Return the (x, y) coordinate for the center point of the cell that contains the specified text.  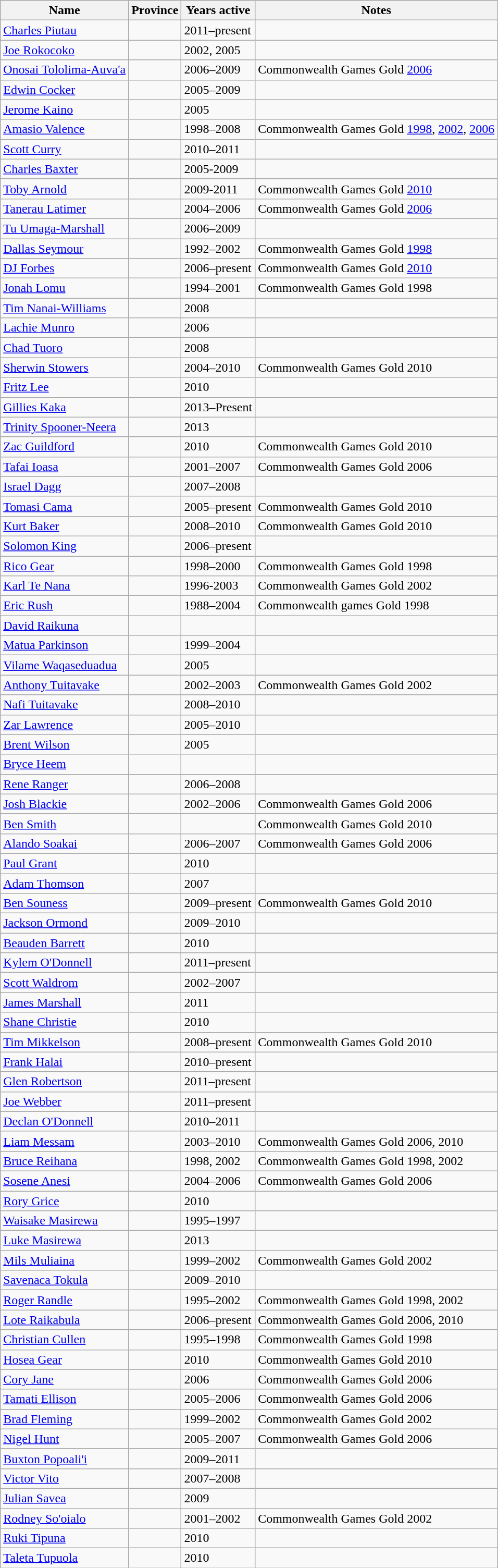
2010–present (218, 1062)
1998, 2002 (218, 1161)
Jackson Ormond (65, 923)
Toby Arnold (65, 189)
1998–2008 (218, 129)
2013–Present (218, 407)
Joe Webber (65, 1101)
Glen Robertson (65, 1082)
Anthony Tuitavake (65, 685)
Nigel Hunt (65, 1439)
Name (65, 10)
Rene Ranger (65, 784)
2006–2008 (218, 784)
Tamati Ellison (65, 1399)
Ruki Tipuna (65, 1538)
Jerome Kaino (65, 109)
Lote Raikabula (65, 1320)
Solomon King (65, 546)
Zar Lawrence (65, 725)
Jonah Lomu (65, 288)
Karl Te Nana (65, 586)
2005–2010 (218, 725)
1995–1997 (218, 1221)
Edwin Cocker (65, 90)
2004–2010 (218, 367)
Christian Cullen (65, 1340)
Years active (218, 10)
Kylem O'Donnell (65, 963)
2009 (218, 1498)
Onosai Tololima-Auva'a (65, 70)
Ben Smith (65, 824)
Fritz Lee (65, 387)
Matua Parkinson (65, 645)
Declan O'Donnell (65, 1121)
Eric Rush (65, 606)
James Marshall (65, 1002)
2001–2002 (218, 1518)
2006–2007 (218, 843)
Shane Christie (65, 1022)
Julian Savea (65, 1498)
2005–present (218, 506)
Tafai Ioasa (65, 467)
Amasio Valence (65, 129)
2002–2006 (218, 804)
Buxton Popoali'i (65, 1459)
Zac Guildford (65, 447)
Adam Thomson (65, 884)
Vilame Waqaseduadua (65, 665)
1995–1998 (218, 1340)
Mils Muliaina (65, 1260)
Hosea Gear (65, 1359)
1995–2002 (218, 1300)
1992–2002 (218, 249)
Taleta Tupuola (65, 1558)
2008–present (218, 1042)
Frank Halai (65, 1062)
Alando Soakai (65, 843)
Rodney So'oialo (65, 1518)
Charles Baxter (65, 169)
Commonwealth Games Gold 1998, 2002, 2006 (376, 129)
Tim Mikkelson (65, 1042)
Cory Jane (65, 1379)
2011 (218, 1002)
Scott Waldrom (65, 983)
2007 (218, 884)
Beauden Barrett (65, 943)
Kurt Baker (65, 526)
1994–2001 (218, 288)
Josh Blackie (65, 804)
DJ Forbes (65, 268)
Tomasi Cama (65, 506)
Paul Grant (65, 863)
2002–2007 (218, 983)
Waisake Masirewa (65, 1221)
2001–2007 (218, 467)
Savenaca Tokula (65, 1280)
2002–2003 (218, 685)
2005–2009 (218, 90)
Tu Umaga-Marshall (65, 228)
2005-2009 (218, 169)
2005–2006 (218, 1399)
Notes (376, 10)
Luke Masirewa (65, 1241)
Bruce Reihana (65, 1161)
Roger Randle (65, 1300)
Joe Rokocoko (65, 50)
2009–2011 (218, 1459)
Brad Fleming (65, 1419)
Rico Gear (65, 566)
Charles Piutau (65, 30)
Trinity Spooner-Neera (65, 427)
Gillies Kaka (65, 407)
Lachie Munro (65, 328)
Tim Nanai-Williams (65, 308)
Chad Tuoro (65, 348)
2003–2010 (218, 1141)
1988–2004 (218, 606)
2009-2011 (218, 189)
Victor Vito (65, 1478)
Dallas Seymour (65, 249)
Scott Curry (65, 149)
Sherwin Stowers (65, 367)
2005–2007 (218, 1439)
2002, 2005 (218, 50)
1996-2003 (218, 586)
Nafi Tuitavake (65, 705)
2009–present (218, 903)
Commonwealth games Gold 1998 (376, 606)
Israel Dagg (65, 486)
Sosene Anesi (65, 1181)
Ben Souness (65, 903)
Liam Messam (65, 1141)
1998–2000 (218, 566)
Province (155, 10)
Tanerau Latimer (65, 209)
Brent Wilson (65, 744)
David Raikuna (65, 626)
Rory Grice (65, 1200)
1999–2004 (218, 645)
Bryce Heem (65, 764)
